Provide the (x, y) coordinate of the cell's center where the given text is located.  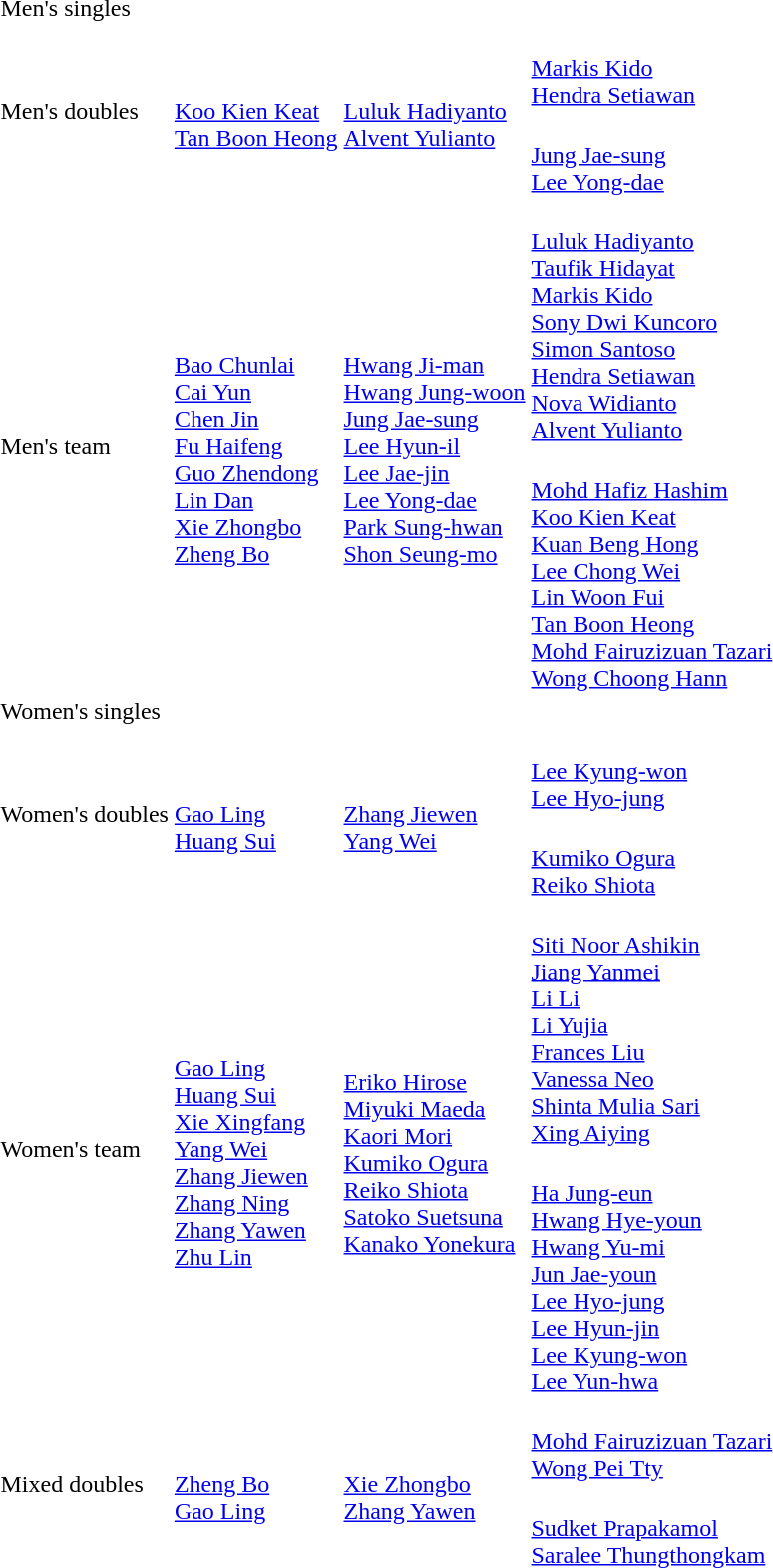
Hwang Ji-manHwang Jung-woonJung Jae-sungLee Hyun-ilLee Jae-jinLee Yong-daePark Sung-hwanShon Seung-mo (435, 447)
Gao LingHuang Sui (255, 814)
Zhang JiewenYang Wei (435, 814)
Bao ChunlaiCai YunChen JinFu HaifengGuo ZhendongLin DanXie ZhongboZheng Bo (255, 447)
Eriko HiroseMiyuki MaedaKaori MoriKumiko OguraReiko ShiotaSatoko SuetsunaKanako Yonekura (435, 1149)
Gao LingHuang SuiXie XingfangYang WeiZhang JiewenZhang NingZhang YawenZhu Lin (255, 1149)
Koo Kien KeatTan Boon Heong (255, 112)
Luluk HadiyantoAlvent Yulianto (435, 112)
